Pinpoint the cell where the given text exists, returning its (X, Y) midpoint coordinate. 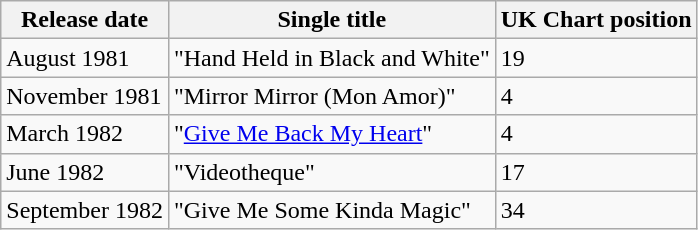
17 (596, 172)
March 1982 (85, 134)
June 1982 (85, 172)
19 (596, 58)
UK Chart position (596, 20)
Single title (332, 20)
"Mirror Mirror (Mon Amor)" (332, 96)
"Give Me Back My Heart" (332, 134)
"Videotheque" (332, 172)
November 1981 (85, 96)
September 1982 (85, 210)
34 (596, 210)
Release date (85, 20)
"Hand Held in Black and White" (332, 58)
"Give Me Some Kinda Magic" (332, 210)
August 1981 (85, 58)
